From the cell containing the given text, extract its center point as (X, Y) coordinate. 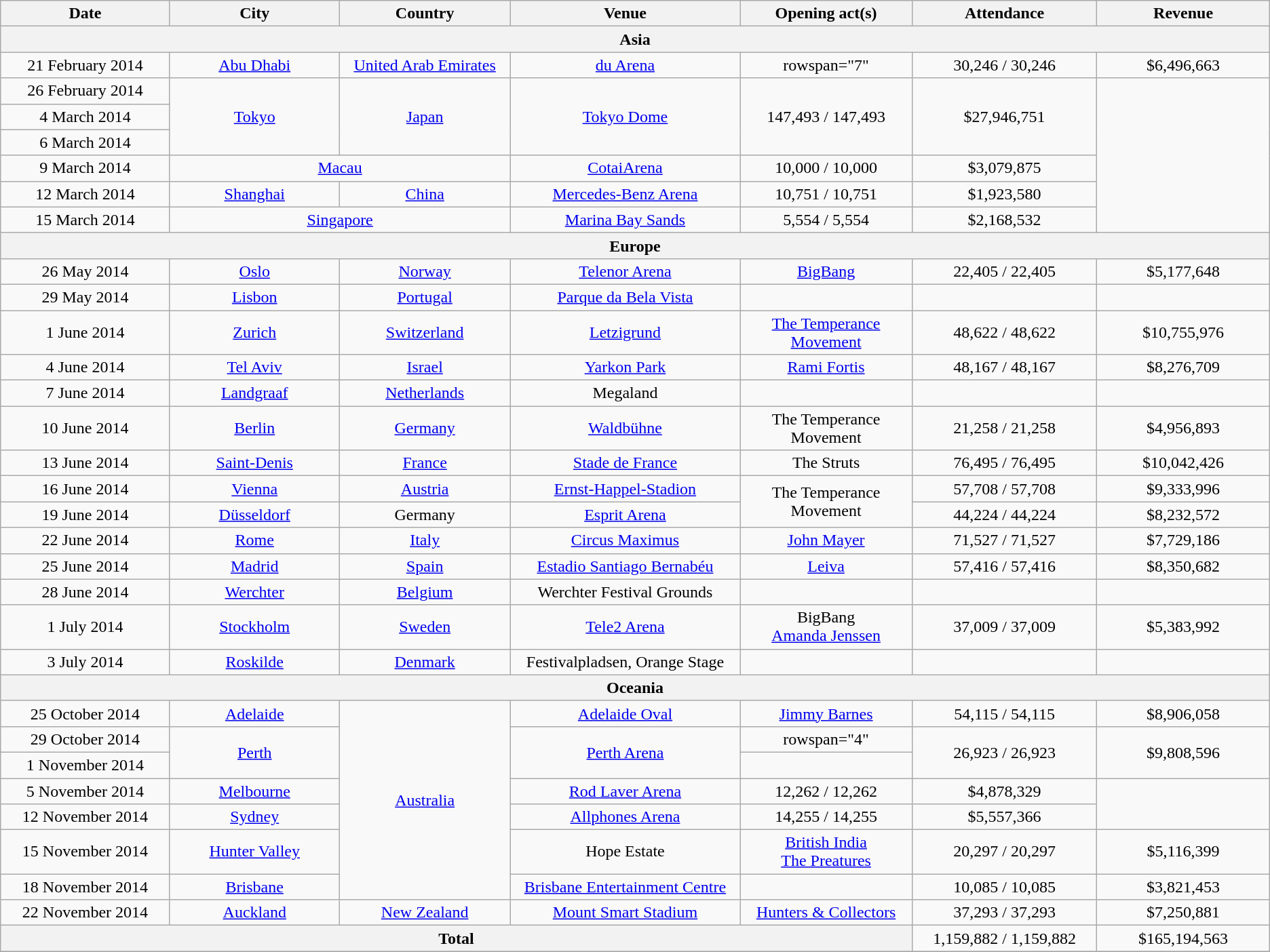
Macau (340, 168)
48,622 / 48,622 (1004, 332)
$8,276,709 (1183, 368)
15 November 2014 (85, 852)
France (425, 463)
25 June 2014 (85, 566)
Sydney (254, 817)
20,297 / 20,297 (1004, 852)
Festivalpladsen, Orange Stage (626, 662)
$9,808,596 (1183, 752)
$3,079,875 (1004, 168)
3 July 2014 (85, 662)
Oceania (635, 688)
$10,042,426 (1183, 463)
Country (425, 14)
Rami Fortis (826, 368)
37,009 / 37,009 (1004, 627)
71,527 / 71,527 (1004, 540)
Oslo (254, 271)
Perth (254, 752)
21 February 2014 (85, 65)
22,405 / 22,405 (1004, 271)
Opening act(s) (826, 14)
Vienna (254, 489)
Portugal (425, 297)
Werchter Festival Grounds (626, 592)
29 October 2014 (85, 739)
18 November 2014 (85, 887)
Spain (425, 566)
du Arena (626, 65)
Tel Aviv (254, 368)
$9,333,996 (1183, 489)
Zurich (254, 332)
Belgium (425, 592)
6 March 2014 (85, 142)
Brisbane Entertainment Centre (626, 887)
Mercedes-Benz Arena (626, 194)
$8,906,058 (1183, 713)
Denmark (425, 662)
Ernst-Happel-Stadion (626, 489)
Waldbühne (626, 429)
Attendance (1004, 14)
Venue (626, 14)
15 March 2014 (85, 220)
1 June 2014 (85, 332)
1 November 2014 (85, 765)
22 November 2014 (85, 913)
13 June 2014 (85, 463)
John Mayer (826, 540)
Allphones Arena (626, 817)
rowspan="4" (826, 739)
$8,350,682 (1183, 566)
$3,821,453 (1183, 887)
Berlin (254, 429)
Parque da Bela Vista (626, 297)
$10,755,976 (1183, 332)
Australia (425, 800)
Telenor Arena (626, 271)
Megaland (626, 393)
19 June 2014 (85, 515)
26 February 2014 (85, 91)
Lisbon (254, 297)
United Arab Emirates (425, 65)
Hunters & Collectors (826, 913)
30,246 / 30,246 (1004, 65)
Europe (635, 245)
14,255 / 14,255 (826, 817)
12,262 / 12,262 (826, 791)
Austria (425, 489)
$27,946,751 (1004, 117)
29 May 2014 (85, 297)
Switzerland (425, 332)
Sweden (425, 627)
New Zealand (425, 913)
Hope Estate (626, 852)
$7,729,186 (1183, 540)
Shanghai (254, 194)
$7,250,881 (1183, 913)
4 March 2014 (85, 117)
Düsseldorf (254, 515)
7 June 2014 (85, 393)
76,495 / 76,495 (1004, 463)
Tokyo (254, 117)
22 June 2014 (85, 540)
Singapore (340, 220)
Werchter (254, 592)
10 June 2014 (85, 429)
57,416 / 57,416 (1004, 566)
Circus Maximus (626, 540)
Hunter Valley (254, 852)
China (425, 194)
Japan (425, 117)
16 June 2014 (85, 489)
$2,168,532 (1004, 220)
Italy (425, 540)
BigBangAmanda Jenssen (826, 627)
Brisbane (254, 887)
British IndiaThe Preatures (826, 852)
48,167 / 48,167 (1004, 368)
44,224 / 44,224 (1004, 515)
Marina Bay Sands (626, 220)
Letzigrund (626, 332)
City (254, 14)
Rome (254, 540)
37,293 / 37,293 (1004, 913)
Saint-Denis (254, 463)
5,554 / 5,554 (826, 220)
1 July 2014 (85, 627)
rowspan="7" (826, 65)
Adelaide (254, 713)
$5,177,648 (1183, 271)
$8,232,572 (1183, 515)
Date (85, 14)
BigBang (826, 271)
Estadio Santiago Bernabéu (626, 566)
4 June 2014 (85, 368)
21,258 / 21,258 (1004, 429)
Abu Dhabi (254, 65)
147,493 / 147,493 (826, 117)
Tele2 Arena (626, 627)
26 May 2014 (85, 271)
Israel (425, 368)
$6,496,663 (1183, 65)
9 March 2014 (85, 168)
Leiva (826, 566)
The Struts (826, 463)
Perth Arena (626, 752)
Auckland (254, 913)
Madrid (254, 566)
Stockholm (254, 627)
Adelaide Oval (626, 713)
54,115 / 54,115 (1004, 713)
$5,557,366 (1004, 817)
10,751 / 10,751 (826, 194)
12 November 2014 (85, 817)
CotaiArena (626, 168)
Norway (425, 271)
28 June 2014 (85, 592)
Rod Laver Arena (626, 791)
10,085 / 10,085 (1004, 887)
57,708 / 57,708 (1004, 489)
$5,116,399 (1183, 852)
10,000 / 10,000 (826, 168)
25 October 2014 (85, 713)
5 November 2014 (85, 791)
$4,878,329 (1004, 791)
$5,383,992 (1183, 627)
Jimmy Barnes (826, 713)
Melbourne (254, 791)
Asia (635, 39)
Esprit Arena (626, 515)
26,923 / 26,923 (1004, 752)
1,159,882 / 1,159,882 (1004, 938)
$1,923,580 (1004, 194)
$4,956,893 (1183, 429)
Netherlands (425, 393)
$165,194,563 (1183, 938)
12 March 2014 (85, 194)
Landgraaf (254, 393)
Revenue (1183, 14)
Yarkon Park (626, 368)
Stade de France (626, 463)
Total (457, 938)
Mount Smart Stadium (626, 913)
Roskilde (254, 662)
Tokyo Dome (626, 117)
